Return [x, y] of the center of cell containing provided text 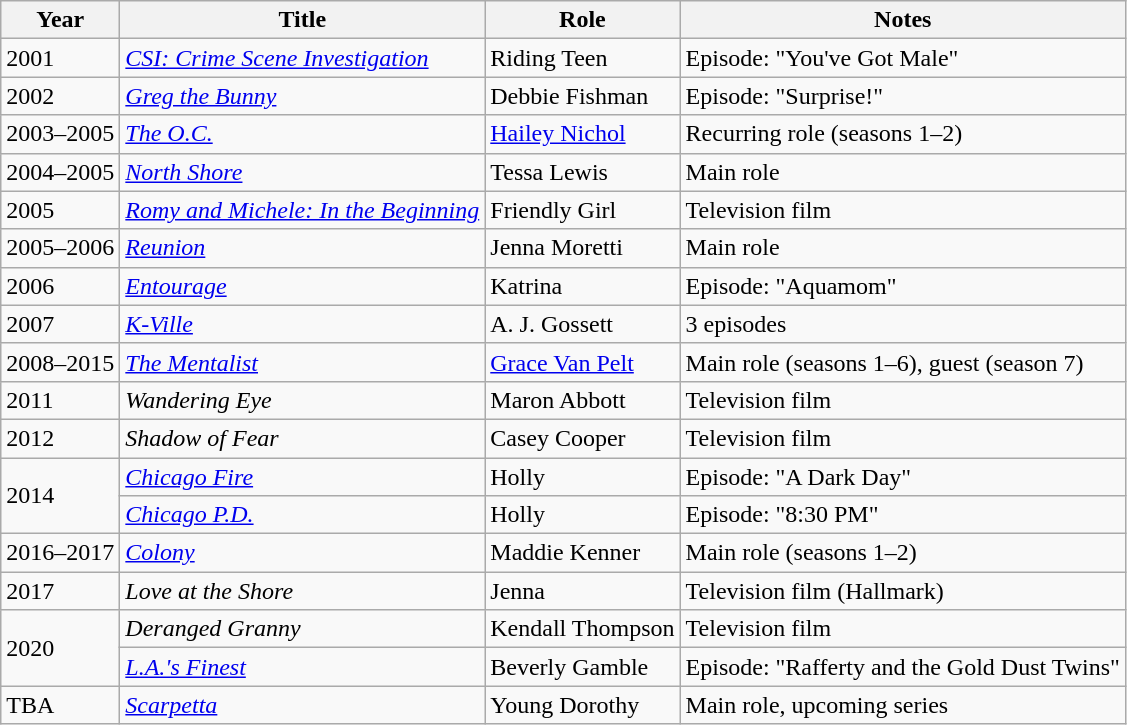
Shadow of Fear [302, 438]
Main role (seasons 1–6), guest (season 7) [902, 362]
2004–2005 [60, 172]
Tessa Lewis [582, 172]
Episode: "Rafferty and the Gold Dust Twins" [902, 667]
Role [582, 20]
Maron Abbott [582, 400]
2017 [60, 591]
2011 [60, 400]
2020 [60, 648]
Grace Van Pelt [582, 362]
2003–2005 [60, 134]
K-Ville [302, 324]
Jenna [582, 591]
2005 [60, 210]
2005–2006 [60, 248]
Title [302, 20]
Recurring role (seasons 1–2) [902, 134]
Beverly Gamble [582, 667]
Katrina [582, 286]
Romy and Michele: In the Beginning [302, 210]
2012 [60, 438]
3 episodes [902, 324]
2008–2015 [60, 362]
Episode: "8:30 PM" [902, 515]
Maddie Kenner [582, 553]
Hailey Nichol [582, 134]
Deranged Granny [302, 629]
Wandering Eye [302, 400]
2014 [60, 496]
Television film (Hallmark) [902, 591]
Jenna Moretti [582, 248]
North Shore [302, 172]
The O.C. [302, 134]
Episode: "A Dark Day" [902, 477]
Entourage [302, 286]
Greg the Bunny [302, 96]
CSI: Crime Scene Investigation [302, 58]
Casey Cooper [582, 438]
Riding Teen [582, 58]
Episode: "You've Got Male" [902, 58]
The Mentalist [302, 362]
Reunion [302, 248]
Episode: "Surprise!" [902, 96]
Young Dorothy [582, 705]
L.A.'s Finest [302, 667]
Chicago Fire [302, 477]
2001 [60, 58]
Chicago P.D. [302, 515]
2007 [60, 324]
Main role (seasons 1–2) [902, 553]
Colony [302, 553]
A. J. Gossett [582, 324]
Year [60, 20]
2002 [60, 96]
Scarpetta [302, 705]
Love at the Shore [302, 591]
Friendly Girl [582, 210]
Debbie Fishman [582, 96]
Main role, upcoming series [902, 705]
2016–2017 [60, 553]
Kendall Thompson [582, 629]
Notes [902, 20]
Episode: "Aquamom" [902, 286]
TBA [60, 705]
2006 [60, 286]
